Locate the cell with the specified text and output its [x, y] center coordinate. 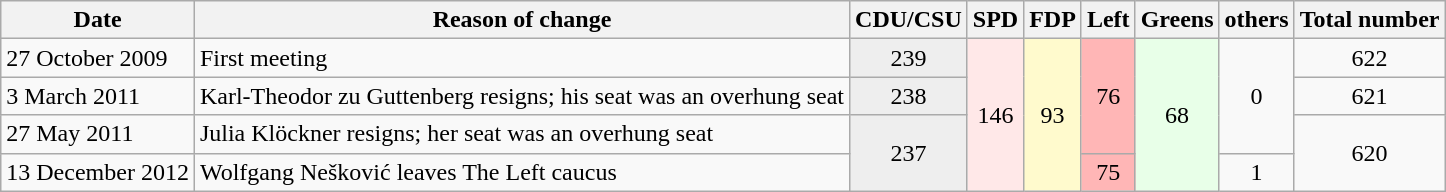
others [1256, 20]
Left [1108, 20]
Karl-Theodor zu Guttenberg resigns; his seat was an overhung seat [522, 96]
76 [1108, 96]
237 [909, 153]
Greens [1177, 20]
Date [98, 20]
146 [995, 115]
238 [909, 96]
27 October 2009 [98, 58]
Total number [1370, 20]
68 [1177, 115]
FDP [1053, 20]
0 [1256, 96]
620 [1370, 153]
Julia Klöckner resigns; her seat was an overhung seat [522, 134]
13 December 2012 [98, 172]
93 [1053, 115]
SPD [995, 20]
CDU/CSU [909, 20]
239 [909, 58]
Reason of change [522, 20]
622 [1370, 58]
First meeting [522, 58]
3 March 2011 [98, 96]
Wolfgang Nešković leaves The Left caucus [522, 172]
75 [1108, 172]
1 [1256, 172]
27 May 2011 [98, 134]
621 [1370, 96]
